Search for the cell housing the specified text and yield its (X, Y) center coordinate. 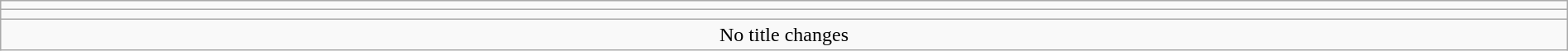
No title changes (784, 35)
